From the cell containing the given text, extract its center point as [x, y] coordinate. 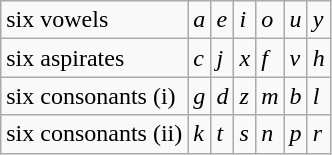
six aspirates [94, 58]
f [270, 58]
t [222, 134]
c [200, 58]
v [296, 58]
e [222, 20]
g [200, 96]
p [296, 134]
j [222, 58]
z [245, 96]
i [245, 20]
l [318, 96]
a [200, 20]
h [318, 58]
s [245, 134]
six vowels [94, 20]
r [318, 134]
o [270, 20]
d [222, 96]
k [200, 134]
six consonants (i) [94, 96]
x [245, 58]
b [296, 96]
m [270, 96]
n [270, 134]
six consonants (ii) [94, 134]
u [296, 20]
y [318, 20]
